Find where the given text appears and provide that cell's center as [X, Y] coordinate. 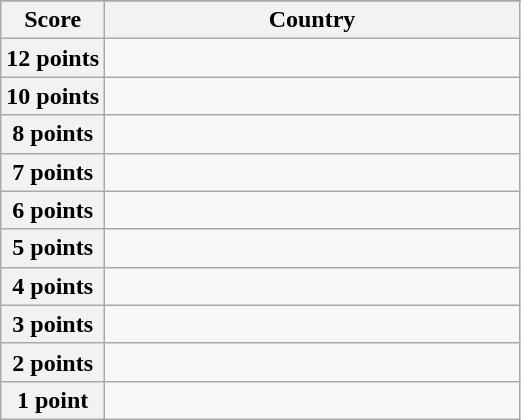
12 points [53, 58]
10 points [53, 96]
2 points [53, 362]
1 point [53, 400]
8 points [53, 134]
Score [53, 20]
6 points [53, 210]
5 points [53, 248]
3 points [53, 324]
Country [312, 20]
4 points [53, 286]
7 points [53, 172]
